Search for the cell housing the specified text and yield its [X, Y] center coordinate. 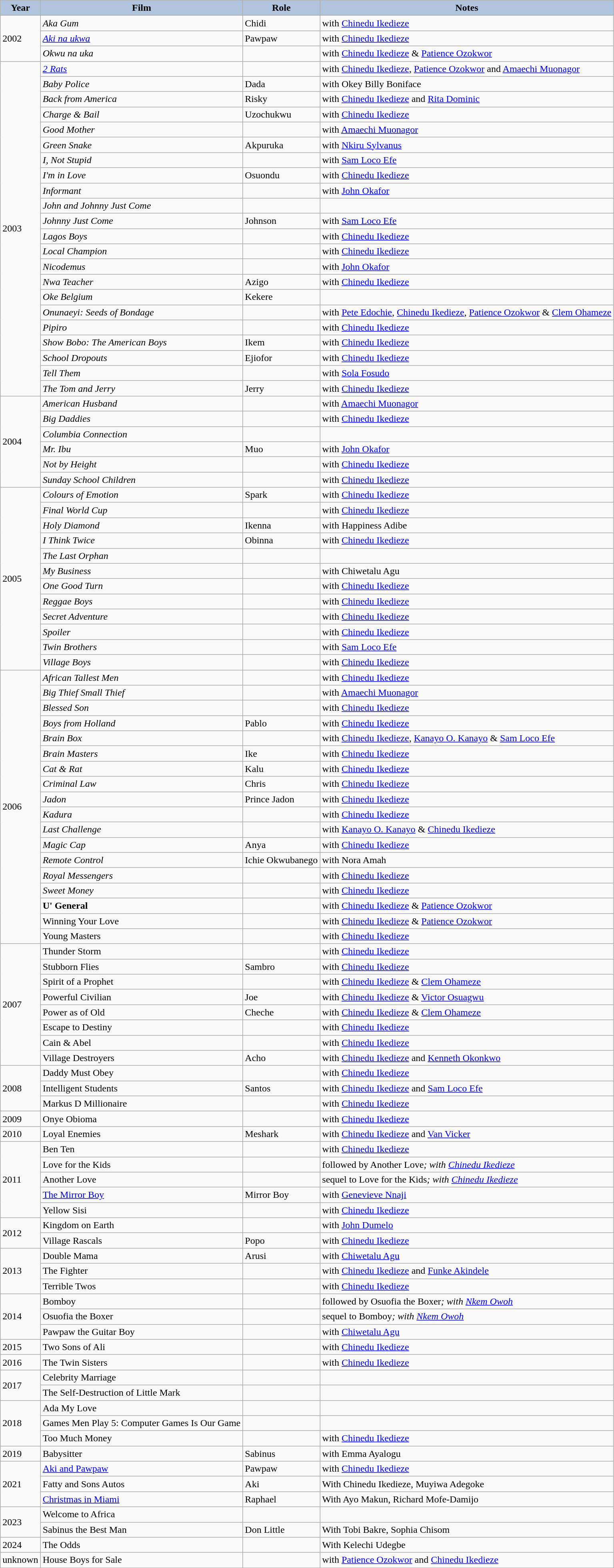
with Chinedu Ikedieze and Kenneth Okonkwo [467, 1058]
Ichie Okwubanego [282, 860]
Show Bobo: The American Boys [142, 343]
Columbia Connection [142, 434]
Escape to Destiny [142, 1027]
Jerry [282, 388]
with Chinedu Ikedieze and Sam Loco Efe [467, 1088]
Brain Box [142, 738]
Aki na ukwa [142, 38]
Sunday School Children [142, 480]
Kadura [142, 814]
Chidi [282, 23]
sequel to Bomboy; with Nkem Owoh [467, 1317]
Onunaeyi: Seeds of Bondage [142, 312]
Mr. Ibu [142, 449]
with Emma Ayalogu [467, 1454]
Sabinus [282, 1454]
Blessed Son [142, 708]
with Nora Amah [467, 860]
Winning Your Love [142, 921]
House Boys for Sale [142, 1560]
Year [20, 8]
With Ayo Makun, Richard Mofe-Damijo [467, 1499]
Chris [282, 784]
Colours of Emotion [142, 495]
With Chinedu Ikedieze, Muyiwa Adegoke [467, 1484]
The Tom and Jerry [142, 388]
Christmas in Miami [142, 1499]
Two Sons of Ali [142, 1347]
2018 [20, 1423]
with Nkiru Sylvanus [467, 145]
2016 [20, 1362]
Babysitter [142, 1454]
Jadon [142, 799]
with Patience Ozokwor and Chinedu Ikedieze [467, 1560]
Yellow Sisi [142, 1210]
Baby Police [142, 84]
2002 [20, 38]
with Kanayo O. Kanayo & Chinedu Ikedieze [467, 830]
I'm in Love [142, 175]
Local Champion [142, 251]
Village Rascals [142, 1241]
Meshark [282, 1134]
Village Boys [142, 662]
Pablo [282, 723]
Johnson [282, 221]
Film [142, 8]
2023 [20, 1522]
My Business [142, 571]
Role [282, 8]
Stubborn Flies [142, 967]
Green Snake [142, 145]
Love for the Kids [142, 1165]
Power as of Old [142, 1012]
2013 [20, 1271]
I Think Twice [142, 541]
Dada [282, 84]
Good Mother [142, 130]
Pipiro [142, 327]
with Chinedu Ikedieze, Kanayo O. Kanayo & Sam Loco Efe [467, 738]
Charge & Bail [142, 114]
unknown [20, 1560]
Aki [282, 1484]
Popo [282, 1241]
2012 [20, 1233]
School Dropouts [142, 358]
Welcome to Africa [142, 1514]
2019 [20, 1454]
followed by Osuofia the Boxer; with Nkem Owoh [467, 1301]
Sambro [282, 967]
with Okey Billy Boniface [467, 84]
Another Love [142, 1180]
Loyal Enemies [142, 1134]
U' General [142, 906]
Muo [282, 449]
Arusi [282, 1256]
Back from America [142, 99]
I, Not Stupid [142, 160]
Double Mama [142, 1256]
John and Johnny Just Come [142, 206]
Spoiler [142, 632]
Ejiofor [282, 358]
Magic Cap [142, 845]
Ikenna [282, 525]
with Sola Fosudo [467, 373]
Secret Adventure [142, 616]
Ikem [282, 343]
Ike [282, 754]
2007 [20, 1005]
Uzochukwu [282, 114]
Cat & Rat [142, 769]
Prince Jadon [282, 799]
Terrible Twos [142, 1286]
Aka Gum [142, 23]
2017 [20, 1385]
Boys from Holland [142, 723]
Twin Brothers [142, 647]
Markus D Millionaire [142, 1103]
Sabinus the Best Man [142, 1530]
Powerful Civilian [142, 997]
One Good Turn [142, 586]
with Genevieve Nnaji [467, 1195]
Raphael [282, 1499]
Young Masters [142, 936]
Tell Them [142, 373]
The Twin Sisters [142, 1362]
Brain Masters [142, 754]
Akpuruka [282, 145]
The Last Orphan [142, 556]
Joe [282, 997]
Kingdom on Earth [142, 1225]
Fatty and Sons Autos [142, 1484]
Oke Belgium [142, 297]
2003 [20, 229]
Village Destroyers [142, 1058]
with Chinedu Ikedieze & Victor Osuagwu [467, 997]
2021 [20, 1484]
Last Challenge [142, 830]
Criminal Law [142, 784]
Nicodemus [142, 267]
2015 [20, 1347]
Royal Messengers [142, 875]
The Fighter [142, 1271]
Notes [467, 8]
Pawpaw the Guitar Boy [142, 1332]
Bomboy [142, 1301]
The Self-Destruction of Little Mark [142, 1392]
2010 [20, 1134]
Daddy Must Obey [142, 1073]
2008 [20, 1088]
Sweet Money [142, 890]
sequel to Love for the Kids; with Chinedu Ikedieze [467, 1180]
Intelligent Students [142, 1088]
Risky [282, 99]
Mirror Boy [282, 1195]
Not by Height [142, 465]
with Happiness Adibe [467, 525]
2006 [20, 807]
Final World Cup [142, 510]
with Chinedu Ikedieze and Rita Dominic [467, 99]
2 Rats [142, 69]
Santos [282, 1088]
Lagos Boys [142, 236]
Osuondu [282, 175]
with Chinedu Ikedieze, Patience Ozokwor and Amaechi Muonagor [467, 69]
Nwa Teacher [142, 282]
Kekere [282, 297]
2009 [20, 1119]
The Odds [142, 1545]
Spirit of a Prophet [142, 982]
2024 [20, 1545]
Johnny Just Come [142, 221]
Games Men Play 5: Computer Games Is Our Game [142, 1423]
2004 [20, 441]
Osuofia the Boxer [142, 1317]
Big Thief Small Thief [142, 693]
Ada My Love [142, 1408]
Cheche [282, 1012]
With Tobi Bakre, Sophia Chisom [467, 1530]
Celebrity Marriage [142, 1377]
Remote Control [142, 860]
Onye Obioma [142, 1119]
with John Dumelo [467, 1225]
Azigo [282, 282]
Big Daddies [142, 419]
Spark [282, 495]
Don Little [282, 1530]
with Pete Edochie, Chinedu Ikedieze, Patience Ozokwor & Clem Ohameze [467, 312]
With Kelechi Udegbe [467, 1545]
Thunder Storm [142, 952]
Holy Diamond [142, 525]
Kalu [282, 769]
Okwu na uka [142, 54]
The Mirror Boy [142, 1195]
with Chinedu Ikedieze and Van Vicker [467, 1134]
American Husband [142, 403]
African Tallest Men [142, 678]
Aki and Pawpaw [142, 1469]
followed by Another Love; with Chinedu Ikedieze [467, 1165]
Informant [142, 191]
Obinna [282, 541]
Cain & Abel [142, 1043]
Ben Ten [142, 1149]
Reggae Boys [142, 601]
Acho [282, 1058]
2005 [20, 579]
2014 [20, 1317]
with Chinedu Ikedieze and Funke Akindele [467, 1271]
Anya [282, 845]
Too Much Money [142, 1438]
2011 [20, 1179]
